From the cell containing the given text, extract its center point as (X, Y) coordinate. 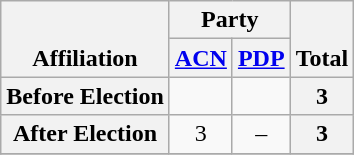
PDP (261, 58)
ACN (200, 58)
– (261, 134)
After Election (86, 134)
Party (230, 20)
Affiliation (86, 39)
Before Election (86, 96)
Total (322, 39)
